Extract the (x, y) coordinate from the center of the cell holding the provided text.  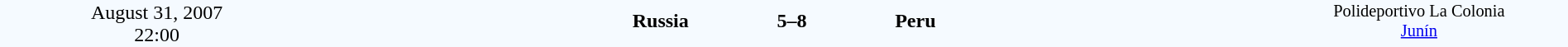
Russia (501, 21)
Polideportivo La ColoniaJunín (1419, 23)
5–8 (791, 21)
Peru (1082, 21)
August 31, 200722:00 (157, 23)
